Output the [x, y] coordinate of the center of the cell containing the given text.  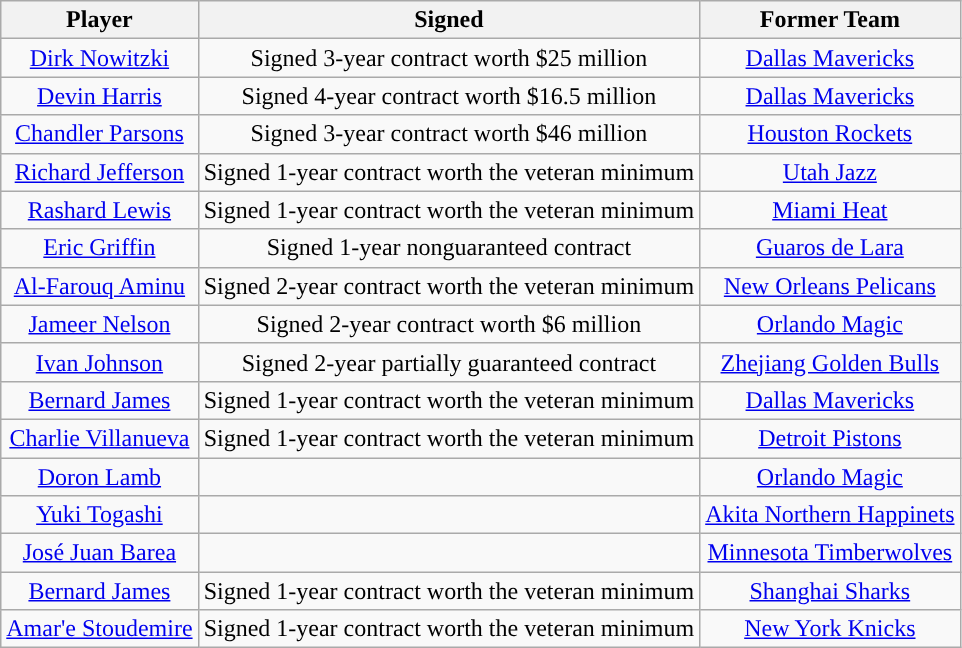
Utah Jazz [830, 172]
Signed 4-year contract worth $16.5 million [449, 96]
Detroit Pistons [830, 438]
Doron Lamb [100, 477]
Signed 3-year contract worth $46 million [449, 134]
Al-Farouq Aminu [100, 286]
Minnesota Timberwolves [830, 553]
Signed 1-year nonguaranteed contract [449, 248]
Shanghai Sharks [830, 591]
Devin Harris [100, 96]
Houston Rockets [830, 134]
Guaros de Lara [830, 248]
Ivan Johnson [100, 362]
Signed 2-year partially guaranteed contract [449, 362]
Amar'e Stoudemire [100, 629]
Signed 2-year contract worth $6 million [449, 324]
Signed [449, 20]
Signed 3-year contract worth $25 million [449, 58]
New Orleans Pelicans [830, 286]
Dirk Nowitzki [100, 58]
Player [100, 20]
Rashard Lewis [100, 210]
Charlie Villanueva [100, 438]
Yuki Togashi [100, 515]
Chandler Parsons [100, 134]
New York Knicks [830, 629]
Signed 2-year contract worth the veteran minimum [449, 286]
Miami Heat [830, 210]
Zhejiang Golden Bulls [830, 362]
José Juan Barea [100, 553]
Former Team [830, 20]
Richard Jefferson [100, 172]
Eric Griffin [100, 248]
Akita Northern Happinets [830, 515]
Jameer Nelson [100, 324]
